Provide the (x, y) coordinate of the cell's center where the given text is located.  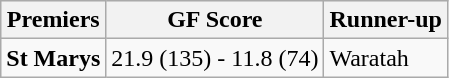
Premiers (54, 20)
GF Score (215, 20)
Waratah (386, 58)
21.9 (135) - 11.8 (74) (215, 58)
St Marys (54, 58)
Runner-up (386, 20)
